Find where the given text appears and provide that cell's center as (x, y) coordinate. 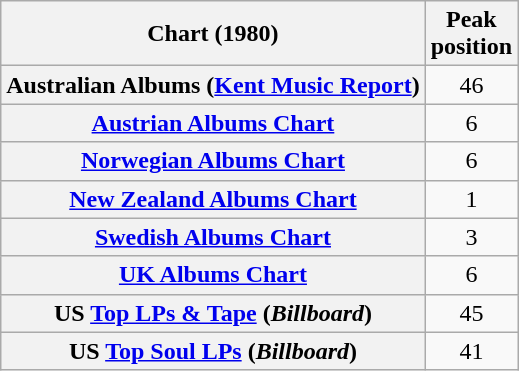
Australian Albums (Kent Music Report) (213, 85)
UK Albums Chart (213, 275)
1 (471, 199)
3 (471, 237)
45 (471, 313)
Austrian Albums Chart (213, 123)
46 (471, 85)
US Top Soul LPs (Billboard) (213, 351)
41 (471, 351)
Swedish Albums Chart (213, 237)
Chart (1980) (213, 34)
Norwegian Albums Chart (213, 161)
Peakposition (471, 34)
New Zealand Albums Chart (213, 199)
US Top LPs & Tape (Billboard) (213, 313)
